Return (X, Y) of the center of cell containing provided text 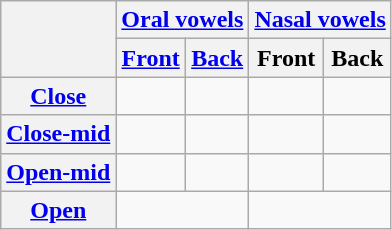
Oral vowels (182, 20)
Close-mid (58, 134)
Nasal vowels (320, 20)
Open (58, 210)
Close (58, 96)
Open-mid (58, 172)
